Extract the [X, Y] coordinate from the center of the cell holding the provided text.  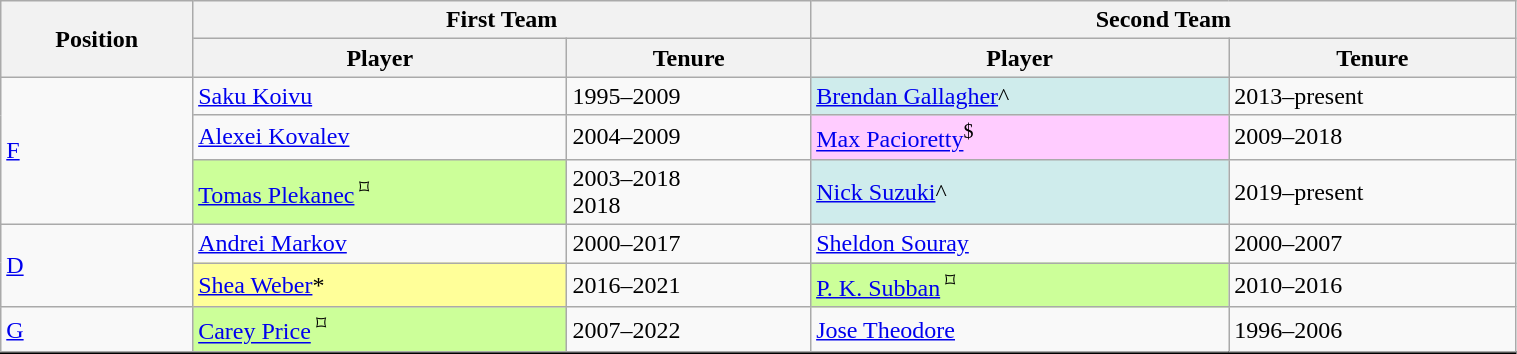
First Team [502, 20]
2016–2021 [689, 286]
Position [97, 39]
Jose Theodore [1020, 330]
Max Pacioretty$ [1020, 138]
Nick Suzuki^ [1020, 192]
Andrei Markov [380, 244]
G [97, 330]
1996–2006 [1372, 330]
Carey Price ⌑ [380, 330]
1995–2009 [689, 96]
Shea Weber* [380, 286]
P. K. Subban ⌑ [1020, 286]
Tomas Plekanec ⌑ [380, 192]
F [97, 151]
2007–2022 [689, 330]
2000–2017 [689, 244]
Second Team [1164, 20]
Brendan Gallagher^ [1020, 96]
2010–2016 [1372, 286]
2019–present [1372, 192]
2000–2007 [1372, 244]
D [97, 266]
Saku Koivu [380, 96]
Sheldon Souray [1020, 244]
2013–present [1372, 96]
2009–2018 [1372, 138]
Alexei Kovalev [380, 138]
2004–2009 [689, 138]
2003–20182018 [689, 192]
